For the text-containing cell, return its midpoint in (x, y) coordinate format. 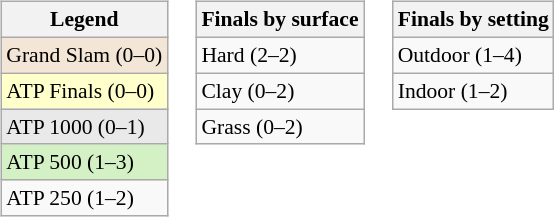
Clay (0–2) (280, 91)
ATP Finals (0–0) (84, 91)
ATP 1000 (0–1) (84, 127)
ATP 250 (1–2) (84, 198)
Grass (0–2) (280, 127)
Legend (84, 20)
Finals by surface (280, 20)
ATP 500 (1–3) (84, 162)
Finals by setting (474, 20)
Indoor (1–2) (474, 91)
Grand Slam (0–0) (84, 55)
Outdoor (1–4) (474, 55)
Hard (2–2) (280, 55)
